Output the [X, Y] coordinate of the center of the cell containing the given text.  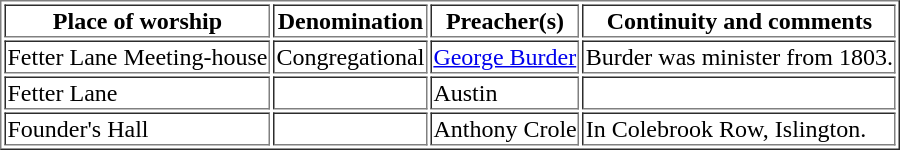
Anthony Crole [504, 128]
Fetter Lane Meeting-house [137, 56]
Continuity and comments [740, 20]
Congregational [350, 56]
Fetter Lane [137, 92]
Preacher(s) [504, 20]
In Colebrook Row, Islington. [740, 128]
George Burder [504, 56]
Place of worship [137, 20]
Founder's Hall [137, 128]
Denomination [350, 20]
Austin [504, 92]
Burder was minister from 1803. [740, 56]
